For the text-containing cell, return its midpoint in [X, Y] coordinate format. 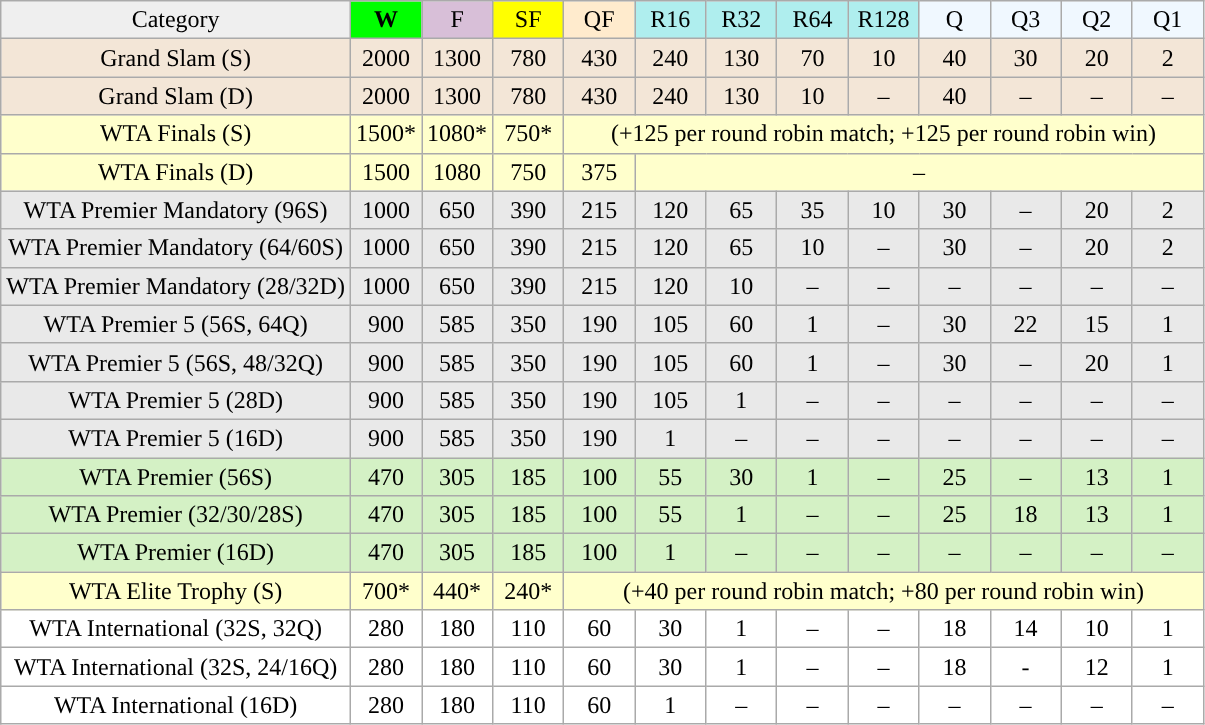
R16 [670, 20]
WTA Finals (D) [176, 172]
R64 [812, 20]
Q2 [1096, 20]
Grand Slam (D) [176, 96]
W [386, 20]
Q [954, 20]
WTA Premier (56S) [176, 477]
1080* [458, 134]
1080 [458, 172]
WTA Premier 5 (16D) [176, 438]
F [458, 20]
- [1026, 667]
12 [1096, 667]
750* [528, 134]
R128 [884, 20]
WTA Premier 5 (56S, 64Q) [176, 324]
WTA Premier (32/30/28S) [176, 515]
WTA Premier Mandatory (28/32D) [176, 286]
22 [1026, 324]
750 [528, 172]
14 [1026, 629]
440* [458, 591]
240* [528, 591]
Q1 [1168, 20]
700* [386, 591]
Grand Slam (S) [176, 58]
SF [528, 20]
WTA Finals (S) [176, 134]
Q3 [1026, 20]
WTA Premier Mandatory (64/60S) [176, 248]
WTA Premier Mandatory (96S) [176, 210]
R32 [742, 20]
WTA International (32S, 24/16Q) [176, 667]
1500 [386, 172]
Category [176, 20]
15 [1096, 324]
QF [600, 20]
(+40 per round robin match; +80 per round robin win) [884, 591]
(+125 per round robin match; +125 per round robin win) [884, 134]
WTA Premier (16D) [176, 553]
70 [812, 58]
1500* [386, 134]
WTA Premier 5 (28D) [176, 400]
WTA International (32S, 32Q) [176, 629]
WTA International (16D) [176, 705]
WTA Premier 5 (56S, 48/32Q) [176, 362]
35 [812, 210]
WTA Elite Trophy (S) [176, 591]
375 [600, 172]
